Scan for the cell matching the given text and deliver its (X, Y) coordinate at center. 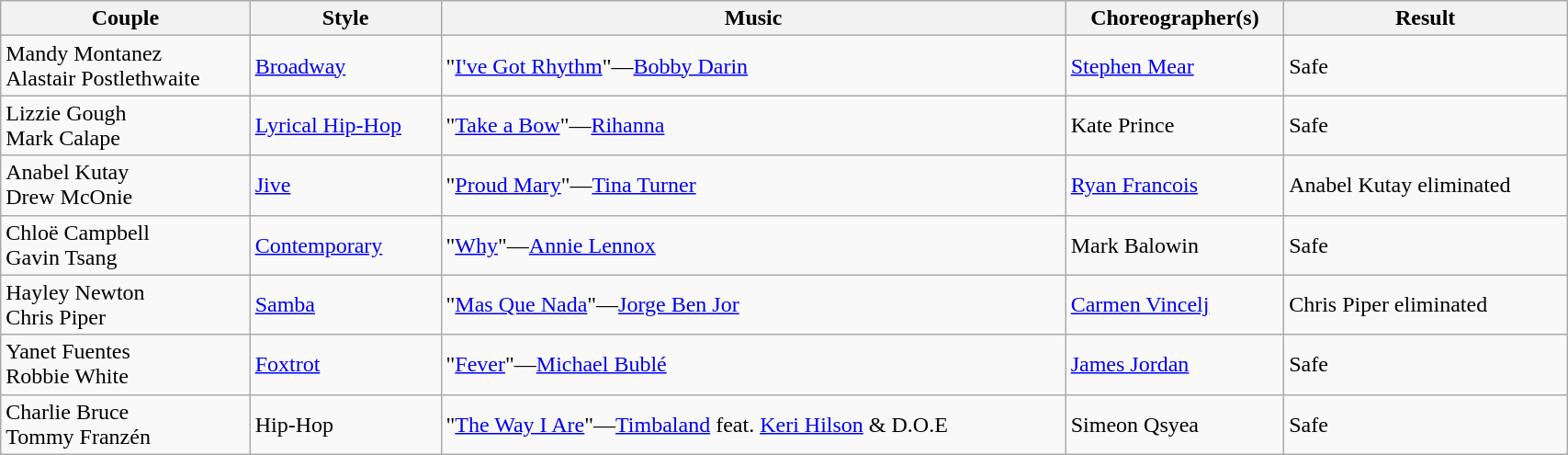
Chloë CampbellGavin Tsang (125, 245)
Charlie BruceTommy Franzén (125, 425)
Yanet FuentesRobbie White (125, 364)
Samba (345, 305)
Music (753, 18)
Anabel Kutay eliminated (1426, 186)
Contemporary (345, 245)
James Jordan (1174, 364)
Choreographer(s) (1174, 18)
Couple (125, 18)
Lyrical Hip-Hop (345, 125)
Hip-Hop (345, 425)
Broadway (345, 66)
Style (345, 18)
"The Way I Are"—Timbaland feat. Keri Hilson & D.O.E (753, 425)
Carmen Vincelj (1174, 305)
Ryan Francois (1174, 186)
"Fever"—Michael Bublé (753, 364)
Lizzie GoughMark Calape (125, 125)
"Why"—Annie Lennox (753, 245)
Simeon Qsyea (1174, 425)
Result (1426, 18)
Jive (345, 186)
"I've Got Rhythm"—Bobby Darin (753, 66)
Hayley NewtonChris Piper (125, 305)
"Take a Bow"—Rihanna (753, 125)
Foxtrot (345, 364)
"Mas Que Nada"—Jorge Ben Jor (753, 305)
Mark Balowin (1174, 245)
Stephen Mear (1174, 66)
"Proud Mary"—Tina Turner (753, 186)
Anabel KutayDrew McOnie (125, 186)
Kate Prince (1174, 125)
Chris Piper eliminated (1426, 305)
Mandy MontanezAlastair Postlethwaite (125, 66)
